Identify which cell holds the provided text, then report its (x, y) central coordinate. 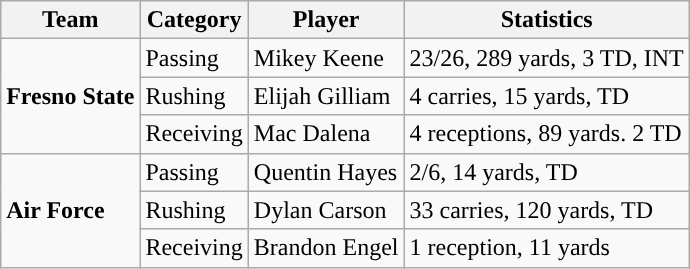
Elijah Gilliam (326, 96)
Player (326, 20)
4 carries, 15 yards, TD (546, 96)
Mac Dalena (326, 134)
Quentin Hayes (326, 172)
1 reception, 11 yards (546, 248)
23/26, 289 yards, 3 TD, INT (546, 58)
Dylan Carson (326, 210)
Category (194, 20)
Mikey Keene (326, 58)
Brandon Engel (326, 248)
Fresno State (70, 96)
Air Force (70, 210)
33 carries, 120 yards, TD (546, 210)
Team (70, 20)
Statistics (546, 20)
4 receptions, 89 yards. 2 TD (546, 134)
2/6, 14 yards, TD (546, 172)
